Pinpoint the cell where the given text exists, returning its (x, y) midpoint coordinate. 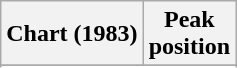
Peakposition (189, 34)
Chart (1983) (72, 34)
